For the text-containing cell, return its midpoint in (X, Y) coordinate format. 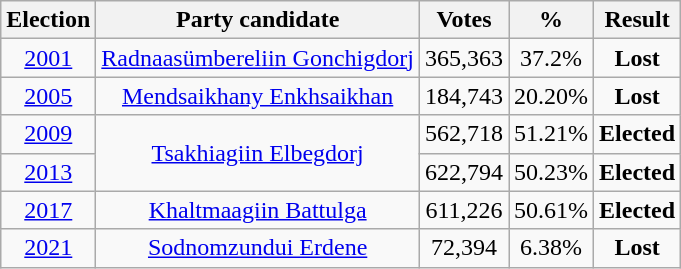
2013 (48, 172)
Sodnomzundui Erdene (258, 248)
611,226 (464, 210)
365,363 (464, 58)
Result (638, 20)
622,794 (464, 172)
2005 (48, 96)
50.61% (552, 210)
37.2% (552, 58)
51.21% (552, 134)
2017 (48, 210)
Radnaasümbereliin Gonchigdorj (258, 58)
72,394 (464, 248)
562,718 (464, 134)
6.38% (552, 248)
Tsakhiagiin Elbegdorj (258, 153)
Mendsaikhany Enkhsaikhan (258, 96)
Khaltmaagiin Battulga (258, 210)
2009 (48, 134)
Election (48, 20)
Votes (464, 20)
Party candidate (258, 20)
% (552, 20)
2001 (48, 58)
2021 (48, 248)
50.23% (552, 172)
20.20% (552, 96)
184,743 (464, 96)
